Output the (x, y) coordinate of the center of the cell containing the given text.  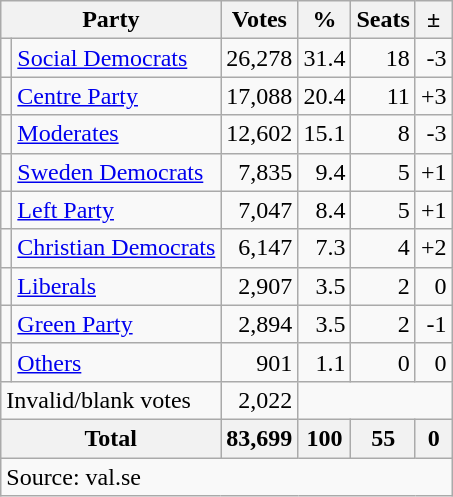
Liberals (116, 286)
+3 (434, 96)
12,602 (260, 134)
Total (111, 438)
7.3 (324, 248)
Source: val.se (226, 477)
7,047 (260, 210)
11 (383, 96)
% (324, 20)
Votes (260, 20)
Seats (383, 20)
15.1 (324, 134)
6,147 (260, 248)
Invalid/blank votes (111, 400)
Sweden Democrats (116, 172)
Party (111, 20)
Centre Party (116, 96)
Christian Democrats (116, 248)
Others (116, 362)
Green Party (116, 324)
Left Party (116, 210)
2,894 (260, 324)
Social Democrats (116, 58)
+2 (434, 248)
4 (383, 248)
7,835 (260, 172)
9.4 (324, 172)
2,022 (260, 400)
901 (260, 362)
17,088 (260, 96)
8.4 (324, 210)
20.4 (324, 96)
1.1 (324, 362)
Moderates (116, 134)
83,699 (260, 438)
8 (383, 134)
100 (324, 438)
18 (383, 58)
-1 (434, 324)
± (434, 20)
31.4 (324, 58)
55 (383, 438)
2,907 (260, 286)
26,278 (260, 58)
